Capture the cell that displays the provided text and extract its (X, Y) central coordinate. 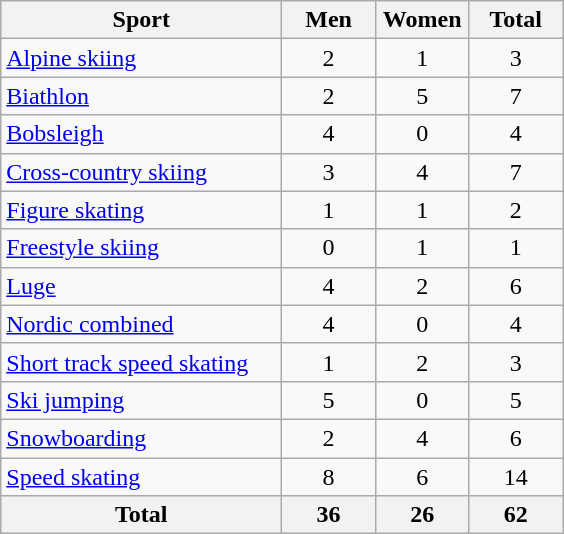
Sport (142, 20)
Short track speed skating (142, 362)
Luge (142, 286)
Biathlon (142, 96)
14 (516, 477)
36 (329, 515)
Figure skating (142, 210)
Cross-country skiing (142, 172)
Bobsleigh (142, 134)
Freestyle skiing (142, 248)
Snowboarding (142, 438)
Alpine skiing (142, 58)
62 (516, 515)
8 (329, 477)
Nordic combined (142, 324)
Men (329, 20)
Ski jumping (142, 400)
Speed skating (142, 477)
Women (422, 20)
26 (422, 515)
